Output the (X, Y) coordinate of the center of the cell containing the given text.  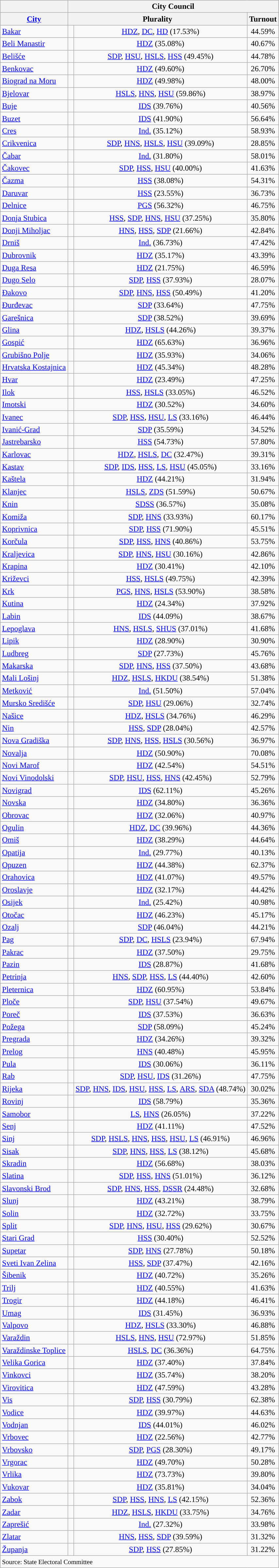
HSS, HSLS (49.75%) (161, 579)
Varaždinske Toplice (34, 1350)
HDZ (32.17%) (161, 890)
32.74% (263, 703)
HDZ (38.29%) (161, 840)
36.96% (263, 342)
HDZ (35.93%) (161, 355)
HDZ, HSLS, DC (32.47%) (161, 454)
38.67% (263, 616)
Rovinj (34, 1101)
Ind. (35.12%) (161, 131)
49.67% (263, 1002)
HDZ (44.18%) (161, 1300)
50.28% (263, 1462)
Đakovo (34, 293)
32.68% (263, 1189)
53.75% (263, 541)
Split (34, 1226)
HDZ (35.17%) (161, 255)
Velika Gorica (34, 1363)
39.31% (263, 454)
52.79% (263, 778)
44.78% (263, 56)
50.18% (263, 1251)
44.63% (263, 1412)
IDS (58.79%) (161, 1101)
39.69% (263, 317)
HDZ (43.21%) (161, 1201)
Benkovac (34, 69)
Kraljevica (34, 554)
54.51% (263, 766)
Opuzen (34, 865)
SDP, HSS, HSU (40.00%) (161, 168)
Glina (34, 330)
Opatija (34, 852)
SDP, DC, HSLS (23.94%) (161, 939)
Cres (34, 131)
53.84% (263, 989)
Obrovac (34, 815)
HDZ (37.50%) (161, 952)
HDZ (49.60%) (161, 69)
Mursko Središće (34, 703)
Dugo Selo (34, 280)
35.80% (263, 218)
Ploče (34, 1002)
SDP, HSS (27.85%) (161, 1549)
SDP, HNS, HSU (30.16%) (161, 554)
HDZ (42.54%) (161, 766)
HDZ, DC, HD (17.53%) (161, 31)
47.42% (263, 243)
HDZ (22.56%) (161, 1437)
38.97% (263, 93)
Korčula (34, 541)
Ind. (29.77%) (161, 852)
43.39% (263, 255)
Ogulin (34, 828)
Orahovica (34, 877)
Solin (34, 1213)
44.64% (263, 840)
Hrvatska Kostajnica (34, 367)
SDP, HSS, HNS, LS (42.15%) (161, 1499)
35.36% (263, 1101)
Ind. (25.42%) (161, 902)
33.75% (263, 1213)
HDZ (73.73%) (161, 1475)
HSS (23.55%) (161, 193)
SDP, HSS, HNS (40.86%) (161, 541)
47.52% (263, 1126)
HDZ (32.72%) (161, 1213)
Otočac (34, 915)
Ind. (31.80%) (161, 156)
Samobor (34, 1114)
HSS, SDP (37.47%) (161, 1263)
SDP, HNS (27.78%) (161, 1251)
49.57% (263, 877)
Labin (34, 616)
Biograd na Moru (34, 81)
SDP, HSS (71.90%) (161, 529)
IDS (28.87%) (161, 965)
Belišće (34, 56)
30.67% (263, 1226)
HDZ (24.34%) (161, 604)
34.06% (263, 355)
HSS (38.08%) (161, 181)
SDP, HSS, HSU, LS (33.16%) (161, 417)
HDZ (50.90%) (161, 753)
Garešnica (34, 317)
29.75% (263, 952)
HDZ (41.11%) (161, 1126)
50.67% (263, 492)
SDP, HSLS, HNS, HSS, HSU, LS (46.91%) (161, 1138)
Trilj (34, 1288)
Pregrada (34, 1039)
Delnice (34, 206)
Požega (34, 1027)
Kaštela (34, 479)
IDS (62.11%) (161, 790)
37.84% (263, 1363)
Novska (34, 803)
HDZ (37.40%) (161, 1363)
HDZ (21.75%) (161, 268)
Lipik (34, 641)
45.51% (263, 529)
28.85% (263, 143)
Križevci (34, 579)
44.59% (263, 31)
HSLS, HNS, HSU (59.86%) (161, 93)
SDP, PGS (28.30%) (161, 1450)
36.73% (263, 193)
Senj (34, 1126)
Čazma (34, 181)
31.94% (263, 479)
Trogir (34, 1300)
46.96% (263, 1138)
Source: State Electoral Committee (139, 1562)
Nin (34, 728)
SDP (38.52%) (161, 317)
HDZ (65.63%) (161, 342)
Novigrad (34, 790)
Sveti Ivan Zelina (34, 1263)
SDP, HNS, HSS (50.49%) (161, 293)
44.36% (263, 828)
Vrbovec (34, 1437)
38.03% (263, 1164)
Ind. (51.50%) (161, 691)
Slatina (34, 1176)
Turnout (263, 19)
34.60% (263, 405)
36.36% (263, 803)
HDZ (28.90%) (161, 641)
SDP (46.04%) (161, 927)
Crikvenica (34, 143)
42.39% (263, 579)
Kastav (34, 467)
60.17% (263, 516)
36.97% (263, 740)
Zaprešić (34, 1524)
Slavonski Brod (34, 1189)
SDP, HNS, HSS, HSLS (30.56%) (161, 740)
Ilok (34, 392)
Karlovac (34, 454)
HDZ (34.26%) (161, 1039)
SDP, HSS (37.93%) (161, 280)
HDZ (35.74%) (161, 1375)
44.42% (263, 890)
Lepoglava (34, 629)
HDZ (44.38%) (161, 865)
Oroslavje (34, 890)
HDZ, HSLS, HKDU (33.75%) (161, 1512)
Virovitica (34, 1388)
HNS, HSS, SDP (39.59%) (161, 1537)
Vinkovci (34, 1375)
31.22% (263, 1549)
42.16% (263, 1263)
HDZ (23.49%) (161, 380)
36.12% (263, 1176)
Zlatar (34, 1537)
IDS (44.01%) (161, 1425)
HDZ (35.81%) (161, 1487)
HDZ (35.08%) (161, 44)
HDZ, HSLS (33.30%) (161, 1325)
HDZ (32.06%) (161, 815)
Pakrac (34, 952)
City Council (173, 7)
HNS, SDP, HSS, LS (44.40%) (161, 977)
37.22% (263, 1114)
Krapina (34, 566)
Donja Stubica (34, 218)
HSS, SDP (28.04%) (161, 728)
31.32% (263, 1537)
35.26% (263, 1275)
Valpovo (34, 1325)
30.02% (263, 1089)
Zabok (34, 1499)
42.84% (263, 230)
Umag (34, 1313)
45.24% (263, 1027)
42.57% (263, 728)
62.37% (263, 865)
70.08% (263, 753)
HDZ (40.55%) (161, 1288)
Pula (34, 1064)
64.75% (263, 1350)
44.21% (263, 927)
City (34, 19)
Koprivnica (34, 529)
HDZ (49.70%) (161, 1462)
Vodice (34, 1412)
33.16% (263, 467)
39.37% (263, 330)
46.52% (263, 392)
Vis (34, 1400)
HNS (40.48%) (161, 1052)
Novi Vinodolski (34, 778)
HDZ (40.72%) (161, 1275)
Mali Lošinj (34, 678)
Donji Miholjac (34, 230)
Đurđevac (34, 305)
Čabar (34, 156)
Sinj (34, 1138)
28.07% (263, 280)
67.94% (263, 939)
SDP, HSU, HSLS, HSS (49.45%) (161, 56)
Prelog (34, 1052)
46.29% (263, 716)
Stari Grad (34, 1238)
Vodnjan (34, 1425)
Ozalj (34, 927)
IDS (30.06%) (161, 1064)
HDZ, DC (39.96%) (161, 828)
Ivanić-Grad (34, 430)
Osijek (34, 902)
SDP, HSU, IDS (31.26%) (161, 1076)
Vukovar (34, 1487)
58.01% (263, 156)
45.76% (263, 653)
Makarska (34, 666)
Vrgorac (34, 1462)
SDP, HSU (29.06%) (161, 703)
SDP (58.09%) (161, 1027)
IDS (37.53%) (161, 1014)
Vrlika (34, 1475)
34.52% (263, 430)
57.04% (263, 691)
51.38% (263, 678)
LS, HNS (26.05%) (161, 1114)
Petrinja (34, 977)
HDZ (60.95%) (161, 989)
Rijeka (34, 1089)
SDP, IDS, HSS, LS, HSU (45.05%) (161, 467)
57.80% (263, 442)
Pazin (34, 965)
HSS (54.73%) (161, 442)
Buzet (34, 118)
Bakar (34, 31)
39.32% (263, 1039)
HNS, HSS, SDP (21.66%) (161, 230)
HSLS, HNS, HSU (72.97%) (161, 1338)
47.25% (263, 380)
SDP (27.73%) (161, 653)
46.44% (263, 417)
Knin (34, 504)
Imotski (34, 405)
Krk (34, 591)
HDZ (39.97%) (161, 1412)
48.28% (263, 367)
SDP (35.59%) (161, 430)
40.67% (263, 44)
42.10% (263, 566)
Plurality (157, 19)
HDZ (30.52%) (161, 405)
Grubišno Polje (34, 355)
43.28% (263, 1388)
HSS, SDP, HNS, HSU (37.25%) (161, 218)
Jastrebarsko (34, 442)
Drniš (34, 243)
38.58% (263, 591)
HDZ (45.34%) (161, 367)
SDP, HSU (37.54%) (161, 1002)
SDP, HNS, HSLS, HSU (39.09%) (161, 143)
38.79% (263, 1201)
Hvar (34, 380)
HDZ (34.80%) (161, 803)
52.36% (263, 1499)
Beli Manastir (34, 44)
Bjelovar (34, 93)
35.08% (263, 504)
51.85% (263, 1338)
SDP, HSS, HNS (51.01%) (161, 1176)
Županja (34, 1549)
PGS (56.32%) (161, 206)
PGS, HNS, HSLS (53.90%) (161, 591)
SDP, HSS (30.79%) (161, 1400)
43.68% (263, 666)
IDS (41.90%) (161, 118)
HDZ (56.68%) (161, 1164)
42.77% (263, 1437)
Omiš (34, 840)
62.38% (263, 1400)
34.76% (263, 1512)
IDS (39.76%) (161, 106)
41.20% (263, 293)
IDS (31.45%) (161, 1313)
36.93% (263, 1313)
38.20% (263, 1375)
SDP, HNS, HSS (37.50%) (161, 666)
HSS, HSLS (33.05%) (161, 392)
42.86% (263, 554)
Buje (34, 106)
58.93% (263, 131)
HDZ, HSLS (34.76%) (161, 716)
Slunj (34, 1201)
SDP, HSU, HSS, HNS (42.45%) (161, 778)
40.98% (263, 902)
45.26% (263, 790)
45.95% (263, 1052)
SDP, HNS, HSS, DSSR (24.48%) (161, 1189)
33.98% (263, 1524)
Supetar (34, 1251)
HDZ (44.21%) (161, 479)
Ludbreg (34, 653)
HDZ (46.23%) (161, 915)
SDP, HNS (33.93%) (161, 516)
49.17% (263, 1450)
HDZ, HSLS (44.26%) (161, 330)
48.00% (263, 81)
Komiža (34, 516)
HDZ, HSLS, HKDU (38.54%) (161, 678)
Gospić (34, 342)
52.52% (263, 1238)
SDP, HNS, HSS, LS (38.12%) (161, 1151)
34.04% (263, 1487)
HDZ (47.59%) (161, 1388)
SDP, HNS, HSU, HSS (29.62%) (161, 1226)
45.68% (263, 1151)
Našice (34, 716)
Skradin (34, 1164)
SDSS (36.57%) (161, 504)
Klanjec (34, 492)
Varaždin (34, 1338)
Kutina (34, 604)
26.70% (263, 69)
HDZ (49.98%) (161, 81)
HSS (30.40%) (161, 1238)
HSLS, DC (36.36%) (161, 1350)
HNS, HSLS, SHUS (37.01%) (161, 629)
SDP (33.64%) (161, 305)
46.59% (263, 268)
Čakovec (34, 168)
54.31% (263, 181)
45.17% (263, 915)
IDS (44.09%) (161, 616)
Poreč (34, 1014)
Nova Gradiška (34, 740)
Ind. (36.73%) (161, 243)
Novalja (34, 753)
46.88% (263, 1325)
46.02% (263, 1425)
40.97% (263, 815)
Metković (34, 691)
Sisak (34, 1151)
HSLS, ZDS (51.59%) (161, 492)
HDZ (30.41%) (161, 566)
Vrbovsko (34, 1450)
36.63% (263, 1014)
40.56% (263, 106)
40.13% (263, 852)
Ind. (27.32%) (161, 1524)
36.11% (263, 1064)
46.75% (263, 206)
37.92% (263, 604)
HDZ (41.07%) (161, 877)
56.64% (263, 118)
Pag (34, 939)
30.90% (263, 641)
42.60% (263, 977)
Zadar (34, 1512)
Daruvar (34, 193)
Duga Resa (34, 268)
46.41% (263, 1300)
Ivanec (34, 417)
39.80% (263, 1475)
Pleternica (34, 989)
Rab (34, 1076)
Novi Marof (34, 766)
SDP, HNS, IDS, HSU, HSS, LS, ARS, SDA (48.74%) (161, 1089)
Šibenik (34, 1275)
Dubrovnik (34, 255)
